For the text-containing cell, return its midpoint in (x, y) coordinate format. 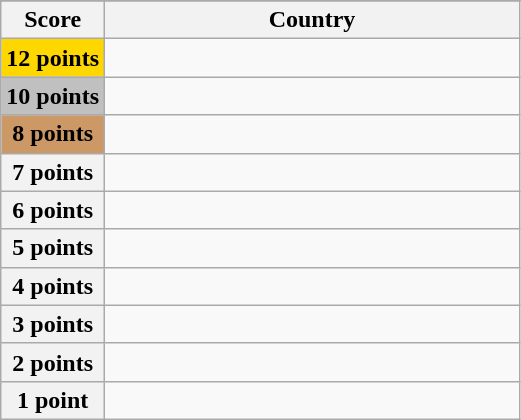
2 points (53, 362)
5 points (53, 248)
Country (312, 20)
Score (53, 20)
6 points (53, 210)
8 points (53, 134)
1 point (53, 400)
7 points (53, 172)
3 points (53, 324)
4 points (53, 286)
12 points (53, 58)
10 points (53, 96)
